Return the (X, Y) coordinate for the center point of the cell that contains the specified text.  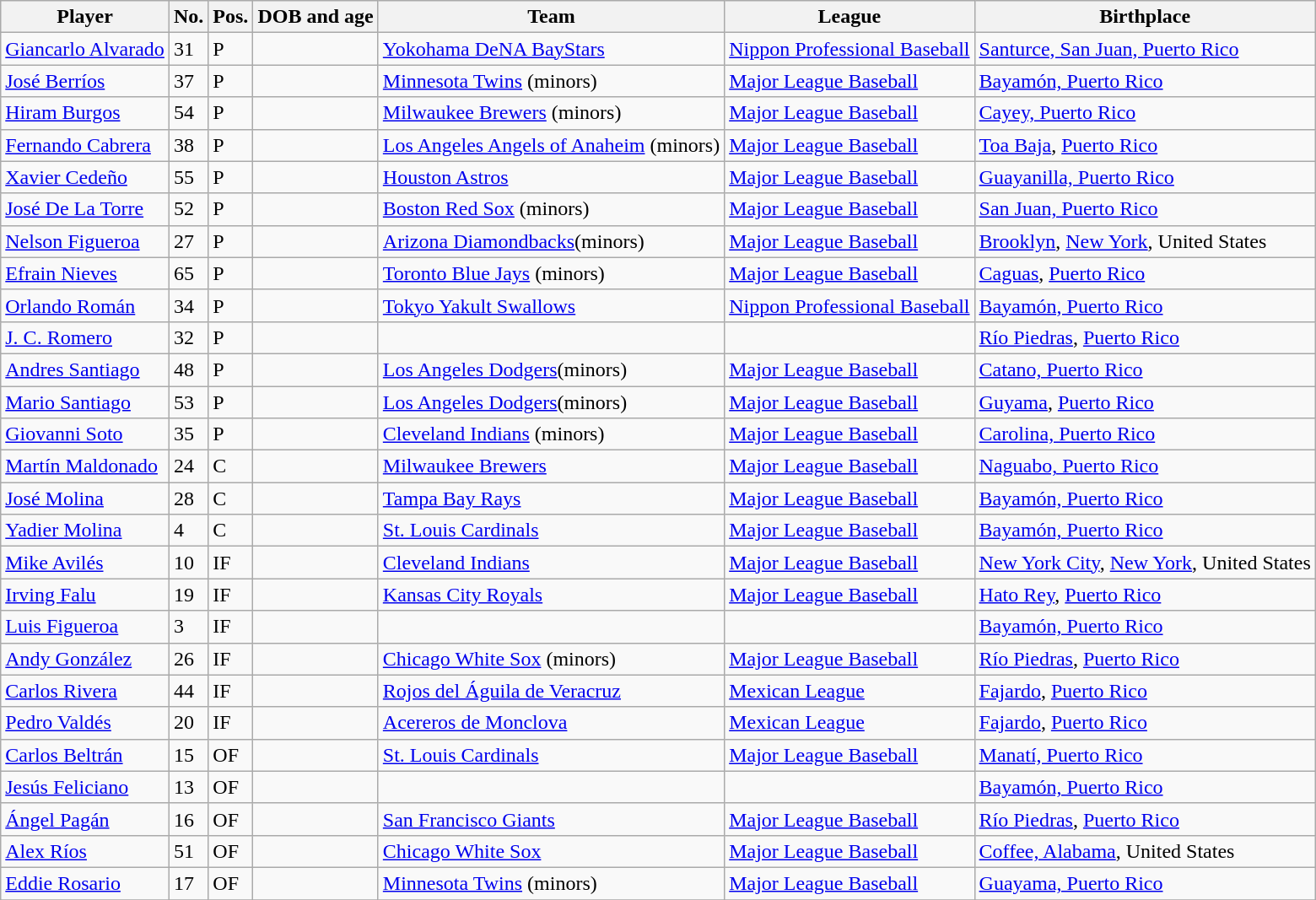
José Berríos (85, 81)
55 (188, 177)
Cleveland Indians (551, 563)
35 (188, 434)
José Molina (85, 499)
League (849, 17)
Chicago White Sox (minors) (551, 659)
20 (188, 723)
Hiram Burgos (85, 113)
54 (188, 113)
51 (188, 851)
16 (188, 819)
Andy González (85, 659)
Luis Figueroa (85, 627)
Houston Astros (551, 177)
Fernando Cabrera (85, 145)
José De La Torre (85, 209)
Santurce, San Juan, Puerto Rico (1145, 49)
19 (188, 595)
J. C. Romero (85, 337)
27 (188, 241)
24 (188, 466)
Martín Maldonado (85, 466)
Nelson Figueroa (85, 241)
Cleveland Indians (minors) (551, 434)
DOB and age (316, 17)
48 (188, 369)
Efrain Nieves (85, 273)
52 (188, 209)
Eddie Rosario (85, 883)
34 (188, 305)
Giovanni Soto (85, 434)
13 (188, 787)
15 (188, 755)
Player (85, 17)
Catano, Puerto Rico (1145, 369)
Guyama, Puerto Rico (1145, 402)
Coffee, Alabama, United States (1145, 851)
4 (188, 531)
Toronto Blue Jays (minors) (551, 273)
53 (188, 402)
Irving Falu (85, 595)
Mario Santiago (85, 402)
Carlos Beltrán (85, 755)
Kansas City Royals (551, 595)
Caguas, Puerto Rico (1145, 273)
Andres Santiago (85, 369)
Acereros de Monclova (551, 723)
Milwaukee Brewers (551, 466)
Orlando Román (85, 305)
Boston Red Sox (minors) (551, 209)
Xavier Cedeño (85, 177)
Jesús Feliciano (85, 787)
Ángel Pagán (85, 819)
Guayama, Puerto Rico (1145, 883)
10 (188, 563)
Pos. (231, 17)
Birthplace (1145, 17)
31 (188, 49)
37 (188, 81)
Carlos Rivera (85, 691)
38 (188, 145)
28 (188, 499)
17 (188, 883)
New York City, New York, United States (1145, 563)
44 (188, 691)
Alex Ríos (85, 851)
Team (551, 17)
Cayey, Puerto Rico (1145, 113)
65 (188, 273)
Tokyo Yakult Swallows (551, 305)
No. (188, 17)
32 (188, 337)
Yadier Molina (85, 531)
Naguabo, Puerto Rico (1145, 466)
Milwaukee Brewers (minors) (551, 113)
Rojos del Águila de Veracruz (551, 691)
Arizona Diamondbacks(minors) (551, 241)
3 (188, 627)
Giancarlo Alvarado (85, 49)
Tampa Bay Rays (551, 499)
Mike Avilés (85, 563)
Los Angeles Angels of Anaheim (minors) (551, 145)
San Francisco Giants (551, 819)
Hato Rey, Puerto Rico (1145, 595)
San Juan, Puerto Rico (1145, 209)
Manatí, Puerto Rico (1145, 755)
Pedro Valdés (85, 723)
Toa Baja, Puerto Rico (1145, 145)
26 (188, 659)
Chicago White Sox (551, 851)
Guayanilla, Puerto Rico (1145, 177)
Yokohama DeNA BayStars (551, 49)
Brooklyn, New York, United States (1145, 241)
Carolina, Puerto Rico (1145, 434)
